Find where the given text appears and provide that cell's center as [x, y] coordinate. 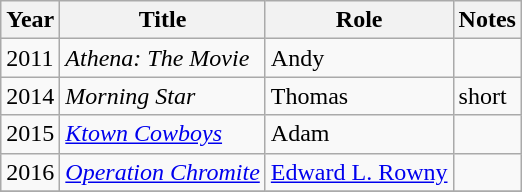
Thomas [359, 96]
Ktown Cowboys [163, 134]
Edward L. Rowny [359, 172]
2011 [30, 58]
Athena: The Movie [163, 58]
2015 [30, 134]
Andy [359, 58]
Year [30, 20]
short [487, 96]
Title [163, 20]
Operation Chromite [163, 172]
Adam [359, 134]
2014 [30, 96]
Notes [487, 20]
Morning Star [163, 96]
2016 [30, 172]
Role [359, 20]
